Determine the [x, y] coordinate at the center of the cell enclosing the given text.  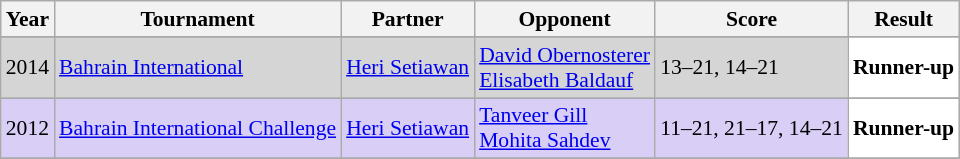
Year [28, 19]
Bahrain International Challenge [198, 128]
Tournament [198, 19]
Opponent [564, 19]
Partner [408, 19]
Bahrain International [198, 68]
Score [752, 19]
Tanveer Gill Mohita Sahdev [564, 128]
2014 [28, 68]
13–21, 14–21 [752, 68]
11–21, 21–17, 14–21 [752, 128]
David Obernosterer Elisabeth Baldauf [564, 68]
2012 [28, 128]
Result [904, 19]
